Pinpoint the cell where the given text exists, returning its (X, Y) midpoint coordinate. 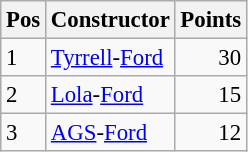
30 (210, 58)
12 (210, 133)
2 (24, 95)
1 (24, 58)
Constructor (111, 20)
Pos (24, 20)
Tyrrell-Ford (111, 58)
3 (24, 133)
Points (210, 20)
Lola-Ford (111, 95)
AGS-Ford (111, 133)
15 (210, 95)
